Return [x, y] of the center of cell containing provided text 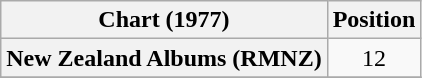
12 [374, 58]
Chart (1977) [164, 20]
Position [374, 20]
New Zealand Albums (RMNZ) [164, 58]
